Pinpoint the cell where the given text exists, returning its (X, Y) midpoint coordinate. 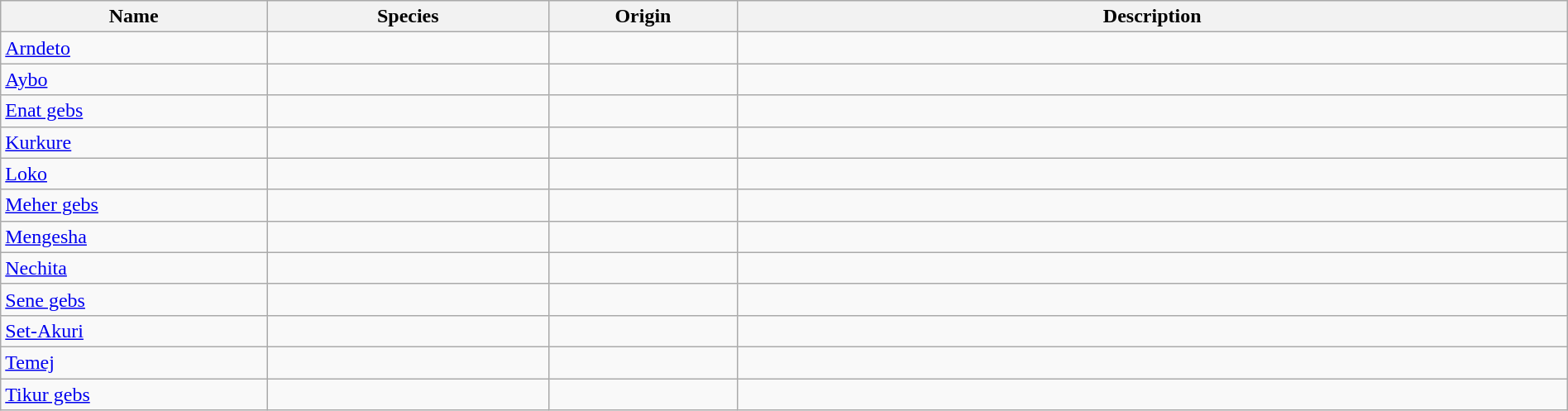
Name (134, 17)
Set-Akuri (134, 331)
Kurkure (134, 142)
Temej (134, 362)
Sene gebs (134, 299)
Origin (643, 17)
Loko (134, 174)
Enat gebs (134, 111)
Nechita (134, 268)
Description (1152, 17)
Arndeto (134, 48)
Mengesha (134, 237)
Meher gebs (134, 205)
Species (409, 17)
Aybo (134, 79)
Tikur gebs (134, 394)
